Provide the (X, Y) coordinate of the cell's center where the given text is located.  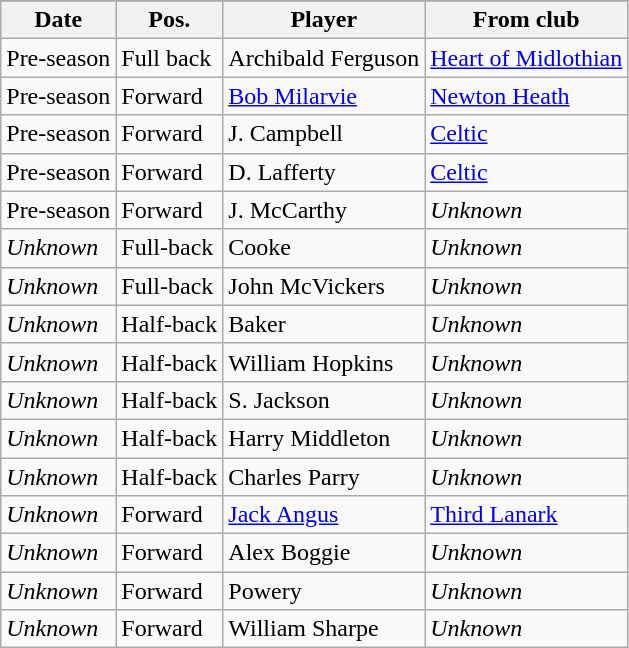
Player (324, 20)
J. Campbell (324, 134)
Jack Angus (324, 515)
John McVickers (324, 286)
William Sharpe (324, 629)
Heart of Midlothian (526, 58)
Third Lanark (526, 515)
Full back (170, 58)
Charles Parry (324, 477)
From club (526, 20)
D. Lafferty (324, 172)
Newton Heath (526, 96)
S. Jackson (324, 400)
Baker (324, 324)
Bob Milarvie (324, 96)
Pos. (170, 20)
Archibald Ferguson (324, 58)
J. McCarthy (324, 210)
Cooke (324, 248)
Harry Middleton (324, 438)
Date (58, 20)
Alex Boggie (324, 553)
Powery (324, 591)
William Hopkins (324, 362)
